Return (X, Y) of the center of cell containing provided text 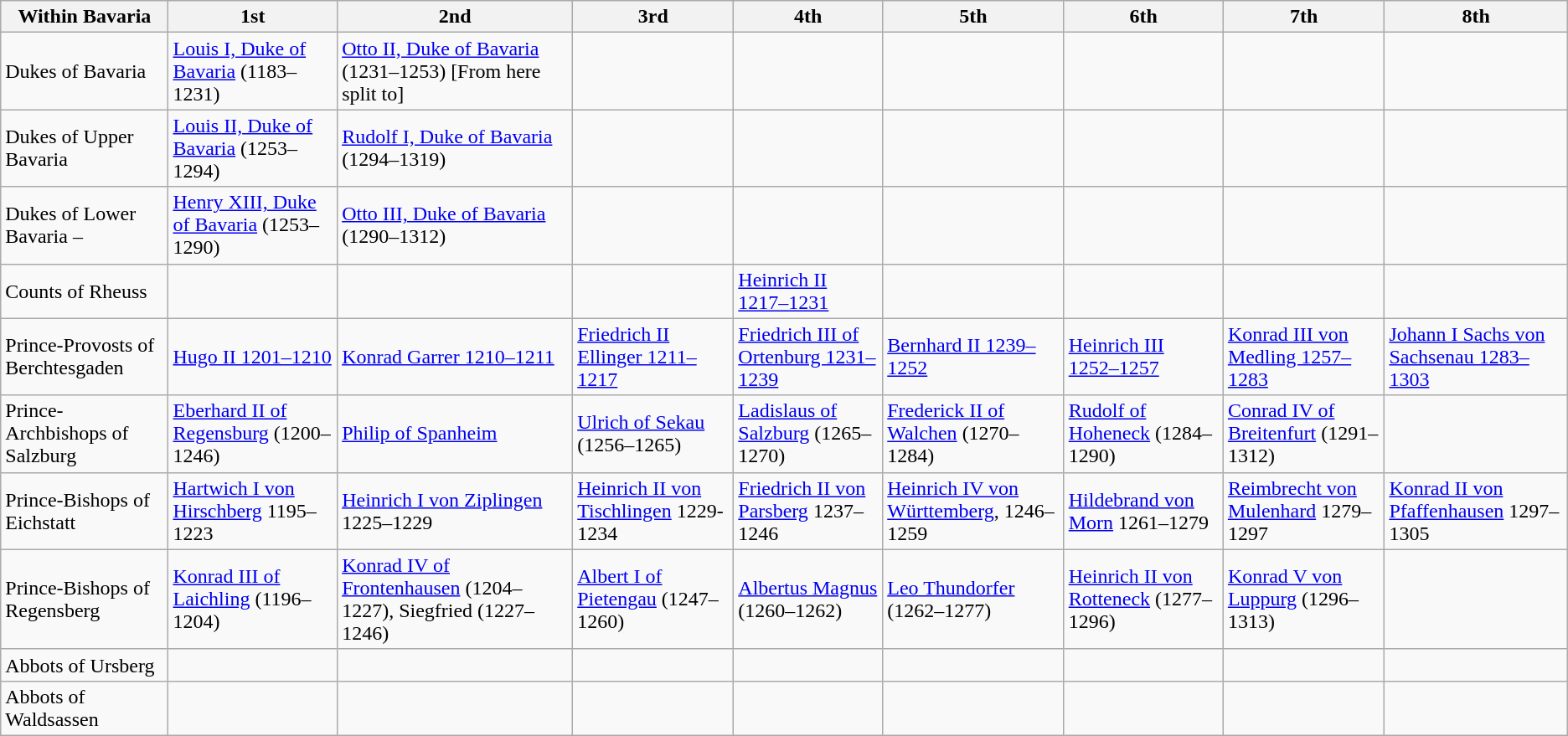
Ladislaus of Salzburg (1265–1270) (808, 434)
Prince-Bishops of Regensberg (85, 600)
Konrad III von Medling 1257–1283 (1303, 357)
Henry XIII, Duke of Bavaria (1253–1290) (253, 225)
Within Bavaria (85, 17)
1st (253, 17)
4th (808, 17)
Louis II, Duke of Bavaria (1253–1294) (253, 148)
Dukes of Upper Bavaria (85, 148)
Reimbrecht von Mulenhard 1279–1297 (1303, 511)
Prince-Bishops of Eichstatt (85, 511)
3rd (653, 17)
8th (1476, 17)
Hildebrand von Morn 1261–1279 (1143, 511)
Rudolf I, Duke of Bavaria (1294–1319) (456, 148)
Frederick II of Walchen (1270–1284) (973, 434)
Abbots of Ursberg (85, 665)
Heinrich II von Rotteneck (1277–1296) (1143, 600)
Prince-Archbishops of Salzburg (85, 434)
Hartwich I von Hirschberg 1195–1223 (253, 511)
Heinrich III 1252–1257 (1143, 357)
Philip of Spanheim (456, 434)
Konrad II von Pfaffenhausen 1297–1305 (1476, 511)
2nd (456, 17)
Dukes of Bavaria (85, 71)
Otto II, Duke of Bavaria (1231–1253) [From here split to] (456, 71)
Albertus Magnus (1260–1262) (808, 600)
Hugo II 1201–1210 (253, 357)
Dukes of Lower Bavaria – (85, 225)
Albert I of Pietengau (1247–1260) (653, 600)
Rudolf of Hoheneck (1284–1290) (1143, 434)
7th (1303, 17)
Johann I Sachs von Sachsenau 1283–1303 (1476, 357)
Friedrich II Ellinger 1211–1217 (653, 357)
Prince-Provosts of Berchtesgaden (85, 357)
Leo Thundorfer (1262–1277) (973, 600)
Eberhard II of Regensburg (1200–1246) (253, 434)
Heinrich I von Ziplingen 1225–1229 (456, 511)
Conrad IV of Breitenfurt (1291–1312) (1303, 434)
Counts of Rheuss (85, 291)
5th (973, 17)
Friedrich III of Ortenburg 1231–1239 (808, 357)
Abbots of Waldsassen (85, 708)
Konrad Garrer 1210–1211 (456, 357)
Heinrich IV von Württemberg, 1246–1259 (973, 511)
Konrad V von Luppurg (1296–1313) (1303, 600)
Bernhard II 1239–1252 (973, 357)
Ulrich of Sekau (1256–1265) (653, 434)
Konrad III of Laichling (1196–1204) (253, 600)
Otto III, Duke of Bavaria (1290–1312) (456, 225)
Konrad IV of Frontenhausen (1204–1227), Siegfried (1227–1246) (456, 600)
Heinrich II von Tischlingen 1229-1234 (653, 511)
Friedrich II von Parsberg 1237–1246 (808, 511)
6th (1143, 17)
Heinrich II 1217–1231 (808, 291)
Louis I, Duke of Bavaria (1183–1231) (253, 71)
